Extract the [X, Y] coordinate from the center of the cell holding the provided text.  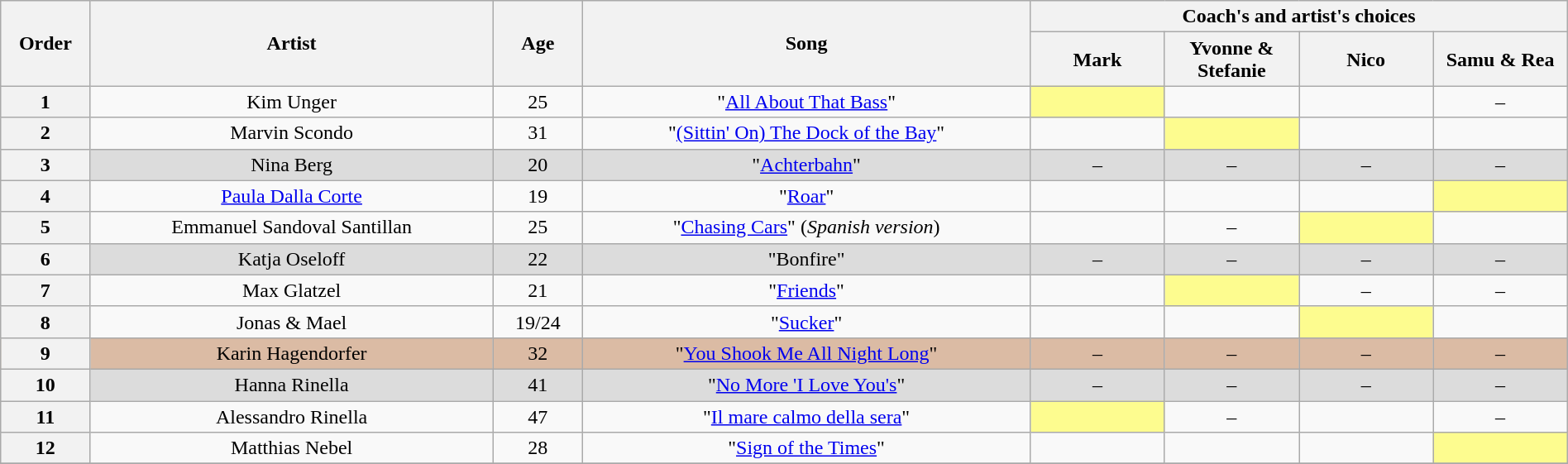
"Friends" [806, 290]
Jonas & Mael [291, 322]
28 [538, 448]
Yvonne & Stefanie [1231, 60]
19/24 [538, 322]
22 [538, 259]
Age [538, 43]
6 [45, 259]
1 [45, 102]
12 [45, 448]
Coach's and artist's choices [1299, 17]
47 [538, 416]
10 [45, 385]
Nina Berg [291, 165]
Karin Hagendorfer [291, 353]
31 [538, 133]
11 [45, 416]
21 [538, 290]
3 [45, 165]
4 [45, 196]
Kim Unger [291, 102]
"All About That Bass" [806, 102]
Emmanuel Sandoval Santillan [291, 227]
"Il mare calmo della sera" [806, 416]
41 [538, 385]
Marvin Scondo [291, 133]
"You Shook Me All Night Long" [806, 353]
Samu & Rea [1500, 60]
Alessandro Rinella [291, 416]
9 [45, 353]
Song [806, 43]
"Sign of the Times" [806, 448]
Katja Oseloff [291, 259]
Hanna Rinella [291, 385]
"Sucker" [806, 322]
"Roar" [806, 196]
"Achterbahn" [806, 165]
2 [45, 133]
8 [45, 322]
Max Glatzel [291, 290]
"(Sittin' On) The Dock of the Bay" [806, 133]
Matthias Nebel [291, 448]
Mark [1097, 60]
"Bonfire" [806, 259]
Artist [291, 43]
19 [538, 196]
Nico [1365, 60]
20 [538, 165]
"No More 'I Love You's" [806, 385]
5 [45, 227]
32 [538, 353]
"Chasing Cars" (Spanish version) [806, 227]
Order [45, 43]
7 [45, 290]
Paula Dalla Corte [291, 196]
